Search for the cell housing the specified text and yield its (X, Y) center coordinate. 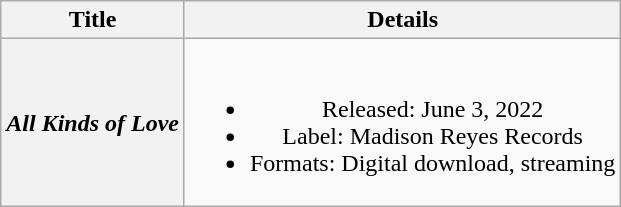
Details (402, 20)
Title (93, 20)
All Kinds of Love (93, 122)
Released: June 3, 2022Label: Madison Reyes RecordsFormats: Digital download, streaming (402, 122)
